Pinpoint the cell where the given text exists, returning its [x, y] midpoint coordinate. 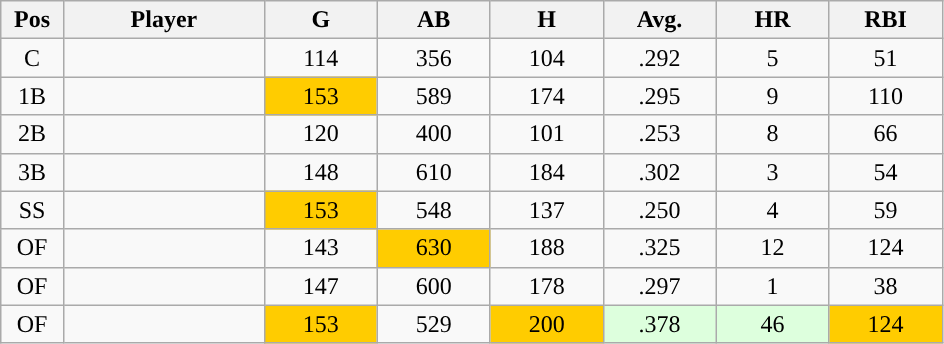
.302 [660, 172]
.295 [660, 96]
G [320, 20]
3 [772, 172]
148 [320, 172]
600 [434, 286]
.297 [660, 286]
400 [434, 134]
66 [886, 134]
.253 [660, 134]
137 [546, 210]
1B [32, 96]
120 [320, 134]
589 [434, 96]
46 [772, 324]
59 [886, 210]
200 [546, 324]
8 [772, 134]
Pos [32, 20]
54 [886, 172]
610 [434, 172]
.378 [660, 324]
AB [434, 20]
H [546, 20]
548 [434, 210]
2B [32, 134]
3B [32, 172]
.250 [660, 210]
RBI [886, 20]
1 [772, 286]
188 [546, 248]
184 [546, 172]
SS [32, 210]
51 [886, 58]
110 [886, 96]
101 [546, 134]
9 [772, 96]
178 [546, 286]
.325 [660, 248]
4 [772, 210]
5 [772, 58]
529 [434, 324]
630 [434, 248]
114 [320, 58]
Player [164, 20]
38 [886, 286]
Avg. [660, 20]
143 [320, 248]
356 [434, 58]
.292 [660, 58]
HR [772, 20]
104 [546, 58]
C [32, 58]
174 [546, 96]
12 [772, 248]
147 [320, 286]
